Identify which cell holds the provided text, then report its [X, Y] central coordinate. 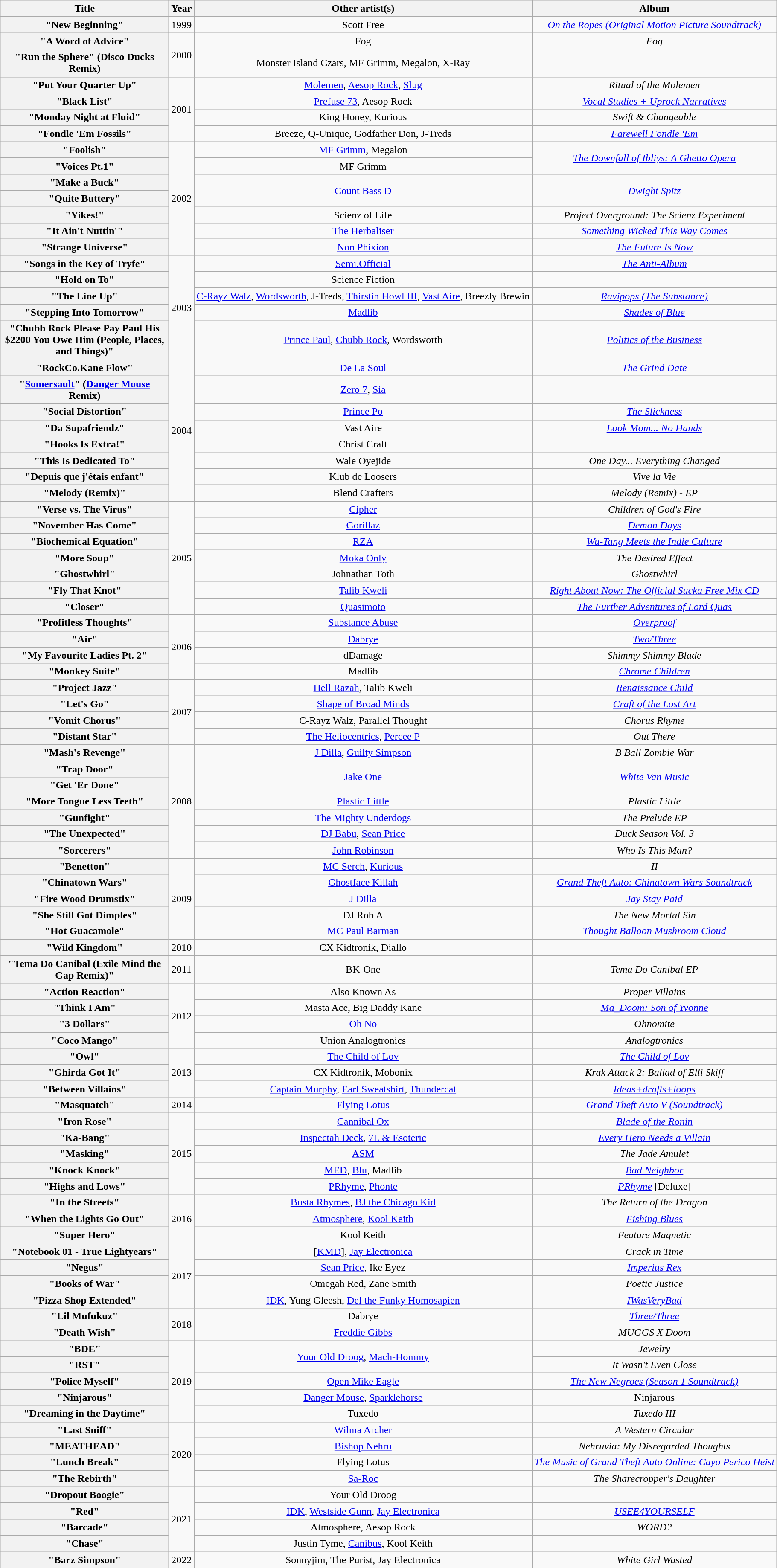
PRhyme, Phonte [363, 1186]
Who Is This Man? [655, 850]
Oh No [363, 1024]
Breeze, Q-Unique, Godfather Don, J-Treds [363, 134]
"Dropout Boogie" [84, 1495]
Inspectah Deck, 7L & Esoteric [363, 1138]
Nehruvia: My Disregarded Thoughts [655, 1446]
2004 [182, 430]
Farewell Fondle 'Em [655, 134]
Craft of the Lost Art [655, 704]
"In the Streets" [84, 1202]
2022 [182, 1560]
Ritual of the Molemen [655, 85]
"Coco Mango" [84, 1040]
"Benetton" [84, 866]
Proper Villains [655, 991]
"Owl" [84, 1057]
Kool Keith [363, 1235]
J Dilla [363, 899]
Substance Abuse [363, 623]
Two/Three [655, 639]
"Between Villains" [84, 1089]
Fishing Blues [655, 1219]
The Slickness [655, 412]
"Foolish" [84, 150]
CX Kidtronik, Mobonix [363, 1073]
1999 [182, 25]
"Knock Knock" [84, 1170]
2015 [182, 1154]
Swift & Changeable [655, 117]
"Hot Guacamole" [84, 931]
"Ninjarous" [84, 1397]
"Get 'Er Done" [84, 785]
"The Unexpected" [84, 834]
"Notebook 01 - True Lightyears" [84, 1251]
King Honey, Kurious [363, 117]
"Police Myself" [84, 1381]
"November Has Come" [84, 526]
"Fire Wood Drumstix" [84, 899]
"RockCo.Kane Flow" [84, 368]
"Negus" [84, 1267]
Thought Balloon Mushroom Cloud [655, 931]
MC Serch, Kurious [363, 866]
Poetic Justice [655, 1283]
"Make a Buck" [84, 182]
"Ghirda Got It" [84, 1073]
Politics of the Business [655, 340]
"It Ain't Nuttin'" [84, 231]
Dwight Spitz [655, 190]
The New Negroes (Season 1 Soundtrack) [655, 1381]
MED, Blu, Madlib [363, 1170]
2002 [182, 198]
The Anti-Album [655, 264]
Shape of Broad Minds [363, 704]
"Air" [84, 639]
Analogtronics [655, 1040]
"MEATHEAD" [84, 1446]
Also Known As [363, 991]
2001 [182, 109]
The Sharecropper's Daughter [655, 1478]
Moka Only [363, 558]
"Super Hero" [84, 1235]
Sonnyjim, The Purist, Jay Electronica [363, 1560]
"Social Distortion" [84, 412]
Bishop Nehru [363, 1446]
"Dreaming in the Daytime" [84, 1414]
2014 [182, 1105]
Every Hero Needs a Villain [655, 1138]
Crack in Time [655, 1251]
Shimmy Shimmy Blade [655, 655]
2019 [182, 1381]
Danger Mouse, Sparklehorse [363, 1397]
"Books of War" [84, 1283]
"Fondle 'Em Fossils" [84, 134]
Duck Season Vol. 3 [655, 834]
USEE4YOURSELF [655, 1511]
"Chubb Rock Please Pay Paul His $2200 You Owe Him (People, Places, and Things)" [84, 340]
Sa-Roc [363, 1478]
CX Kidtronik, Diallo [363, 947]
Science Fiction [363, 280]
Tema Do Canibal EP [655, 969]
"Pizza Shop Extended" [84, 1300]
One Day... Everything Changed [655, 460]
"Lunch Break" [84, 1462]
"Distant Star" [84, 736]
"Somersault" (Danger Mouse Remix) [84, 390]
Melody (Remix) - EP [655, 493]
2011 [182, 969]
WORD? [655, 1527]
Chorus Rhyme [655, 720]
Blade of the Ronin [655, 1121]
Union Analogtronics [363, 1040]
"Monkey Suite" [84, 671]
Scott Free [363, 25]
"Quite Buttery" [84, 198]
2010 [182, 947]
"Tema Do Canibal (Exile Mind the Gap Remix)" [84, 969]
"Masquatch" [84, 1105]
"Melody (Remix)" [84, 493]
RZA [363, 542]
Look Mom... No Hands [655, 428]
"Barcade" [84, 1527]
C-Rayz Walz, Wordsworth, J-Treds, Thirstin Howl III, Vast Aire, Breezly Brewin [363, 296]
Vocal Studies + Uprock Narratives [655, 101]
A Western Circular [655, 1430]
Klub de Loosers [363, 476]
"Closer" [84, 607]
"Biochemical Equation" [84, 542]
Tuxedo [363, 1414]
The Music of Grand Theft Auto Online: Cayo Perico Heist [655, 1462]
"Trap Door" [84, 769]
The Downfall of Ibliys: A Ghetto Opera [655, 158]
Jewelry [655, 1349]
Monster Island Czars, MF Grimm, Megalon, X-Ray [363, 63]
Vive la Vie [655, 476]
Out There [655, 736]
Prince Po [363, 412]
The Heliocentrics, Percee P [363, 736]
"Ghostwhirl" [84, 574]
Grand Theft Auto: Chinatown Wars Soundtrack [655, 883]
MUGGS X Doom [655, 1333]
"Hooks Is Extra!" [84, 444]
2018 [182, 1324]
2007 [182, 712]
2008 [182, 801]
The Jade Amulet [655, 1154]
Justin Tyme, Canibus, Kool Keith [363, 1543]
2006 [182, 647]
"This Is Dedicated To" [84, 460]
Wale Oyejide [363, 460]
The Return of the Dragon [655, 1202]
De La Soul [363, 368]
2016 [182, 1219]
2021 [182, 1519]
MF Grimm [363, 166]
B Ball Zombie War [655, 752]
IWasVeryBad [655, 1300]
Freddie Gibbs [363, 1333]
White Van Music [655, 777]
"Highs and Lows" [84, 1186]
Ghostface Killah [363, 883]
Captain Murphy, Earl Sweatshirt, Thundercat [363, 1089]
"Red" [84, 1511]
Project Overground: The Scienz Experiment [655, 215]
Wu-Tang Meets the Indie Culture [655, 542]
Prefuse 73, Aesop Rock [363, 101]
"Sorcerers" [84, 850]
Jake One [363, 777]
White Girl Wasted [655, 1560]
Album [655, 9]
"Voices Pt.1" [84, 166]
2013 [182, 1073]
"When the Lights Go Out" [84, 1219]
Atmosphere, Aesop Rock [363, 1527]
"Profitless Thoughts" [84, 623]
Cipher [363, 509]
2003 [182, 308]
Shades of Blue [655, 312]
"Depuis que j'étais enfant" [84, 476]
"The Line Up" [84, 296]
Molemen, Aesop Rock, Slug [363, 85]
Grand Theft Auto V (Soundtrack) [655, 1105]
"Monday Night at Fluid" [84, 117]
"Let's Go" [84, 704]
Johnathan Toth [363, 574]
"She Still Got Dimples" [84, 915]
"Hold on To" [84, 280]
The Further Adventures of Lord Quas [655, 607]
The Herbaliser [363, 231]
2009 [182, 899]
Chrome Children [655, 671]
Ravipops (The Substance) [655, 296]
Title [84, 9]
"RST" [84, 1365]
"More Soup" [84, 558]
"New Beginning" [84, 25]
Semi.Official [363, 264]
Gorillaz [363, 526]
J Dilla, Guilty Simpson [363, 752]
Ideas+drafts+loops [655, 1089]
dDamage [363, 655]
Feature Magnetic [655, 1235]
Ghostwhirl [655, 574]
II [655, 866]
Masta Ace, Big Daddy Kane [363, 1008]
Hell Razah, Talib Kweli [363, 688]
Demon Days [655, 526]
Bad Neighbor [655, 1170]
Ninjarous [655, 1397]
Quasimoto [363, 607]
"3 Dollars" [84, 1024]
"Stepping Into Tomorrow" [84, 312]
2017 [182, 1275]
Your Old Droog, Mach-Hommy [363, 1357]
"A Word of Advice" [84, 41]
Right About Now: The Official Sucka Free Mix CD [655, 590]
DJ Rob A [363, 915]
2020 [182, 1454]
[KMD], Jay Electronica [363, 1251]
"Masking" [84, 1154]
MC Paul Barman [363, 931]
Something Wicked This Way Comes [655, 231]
Talib Kweli [363, 590]
IDK, Yung Gleesh, Del the Funky Homosapien [363, 1300]
"Iron Rose" [84, 1121]
The Desired Effect [655, 558]
Wilma Archer [363, 1430]
"Lil Mufukuz" [84, 1316]
"Da Supafriendz" [84, 428]
"Chase" [84, 1543]
Prince Paul, Chubb Rock, Wordsworth [363, 340]
2012 [182, 1016]
"Think I Am" [84, 1008]
Year [182, 9]
Ohnomite [655, 1024]
Sean Price, Ike Eyez [363, 1267]
C-Rayz Walz, Parallel Thought [363, 720]
Omegah Red, Zane Smith [363, 1283]
"Death Wish" [84, 1333]
"Strange Universe" [84, 247]
ASM [363, 1154]
The Future Is Now [655, 247]
Christ Craft [363, 444]
"Project Jazz" [84, 688]
Vast Aire [363, 428]
It Wasn't Even Close [655, 1365]
"Barz Simpson" [84, 1560]
"Action Reaction" [84, 991]
"Wild Kingdom" [84, 947]
The New Mortal Sin [655, 915]
Your Old Droog [363, 1495]
Tuxedo III [655, 1414]
"Yikes!" [84, 215]
Imperius Rex [655, 1267]
Renaissance Child [655, 688]
"Verse vs. The Virus" [84, 509]
Open Mike Eagle [363, 1381]
Overproof [655, 623]
BK-One [363, 969]
2000 [182, 55]
The Grind Date [655, 368]
"My Favourite Ladies Pt. 2" [84, 655]
"The Rebirth" [84, 1478]
Krak Attack 2: Ballad of Elli Skiff [655, 1073]
"Chinatown Wars" [84, 883]
DJ Babu, Sean Price [363, 834]
Blend Crafters [363, 493]
Busta Rhymes, BJ the Chicago Kid [363, 1202]
On the Ropes (Original Motion Picture Soundtrack) [655, 25]
Count Bass D [363, 190]
"Last Sniff" [84, 1430]
"Black List" [84, 101]
Zero 7, Sia [363, 390]
"BDE" [84, 1349]
Ma_Doom: Son of Yvonne [655, 1008]
Scienz of Life [363, 215]
"Songs in the Key of Tryfe" [84, 264]
Atmosphere, Kool Keith [363, 1219]
MF Grimm, Megalon [363, 150]
IDK, Westside Gunn, Jay Electronica [363, 1511]
"Ka-Bang" [84, 1138]
John Robinson [363, 850]
"Run the Sphere" (Disco Ducks Remix) [84, 63]
The Prelude EP [655, 818]
The Mighty Underdogs [363, 818]
Non Phixion [363, 247]
"Fly That Knot" [84, 590]
Three/Three [655, 1316]
"Gunfight" [84, 818]
"Vomit Chorus" [84, 720]
Jay Stay Paid [655, 899]
2005 [182, 558]
"Mash's Revenge" [84, 752]
PRhyme [Deluxe] [655, 1186]
Other artist(s) [363, 9]
Children of God's Fire [655, 509]
Cannibal Ox [363, 1121]
"More Tongue Less Teeth" [84, 801]
"Put Your Quarter Up" [84, 85]
